Identify which cell holds the provided text, then report its [x, y] central coordinate. 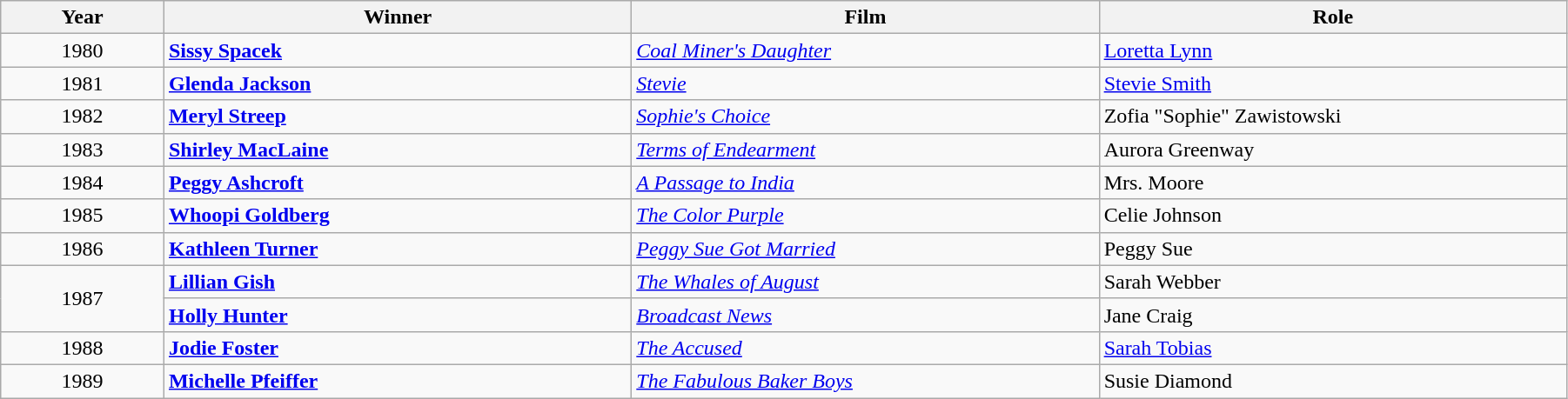
1982 [83, 116]
1983 [83, 150]
Celie Johnson [1333, 216]
Glenda Jackson [397, 83]
Terms of Endearment [865, 150]
Shirley MacLaine [397, 150]
Stevie [865, 83]
Zofia "Sophie" Zawistowski [1333, 116]
Sarah Webber [1333, 282]
Peggy Ashcroft [397, 183]
The Fabulous Baker Boys [865, 381]
Aurora Greenway [1333, 150]
A Passage to India [865, 183]
The Whales of August [865, 282]
Year [83, 17]
Mrs. Moore [1333, 183]
Film [865, 17]
Coal Miner's Daughter [865, 50]
The Accused [865, 348]
Jane Craig [1333, 315]
Winner [397, 17]
Sissy Spacek [397, 50]
Sarah Tobias [1333, 348]
Broadcast News [865, 315]
1981 [83, 83]
Stevie Smith [1333, 83]
Meryl Streep [397, 116]
1985 [83, 216]
1986 [83, 249]
Loretta Lynn [1333, 50]
Sophie's Choice [865, 116]
1984 [83, 183]
1989 [83, 381]
Peggy Sue [1333, 249]
Jodie Foster [397, 348]
Peggy Sue Got Married [865, 249]
1987 [83, 298]
1980 [83, 50]
Kathleen Turner [397, 249]
Holly Hunter [397, 315]
Role [1333, 17]
Lillian Gish [397, 282]
Whoopi Goldberg [397, 216]
Susie Diamond [1333, 381]
Michelle Pfeiffer [397, 381]
The Color Purple [865, 216]
1988 [83, 348]
